Capture the cell that displays the provided text and extract its (x, y) central coordinate. 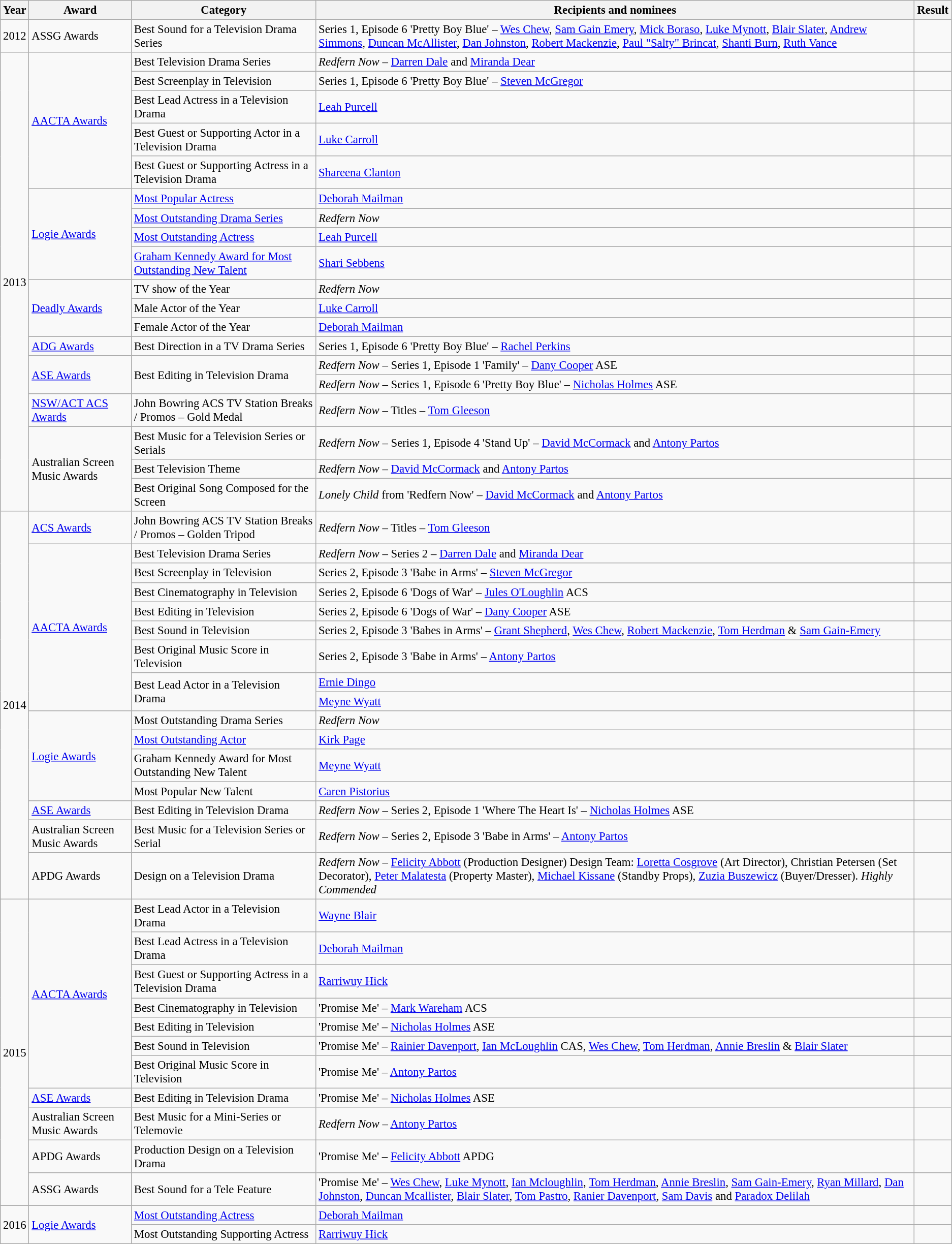
Ernie Dingo (615, 682)
Redfern Now – David McCormack and Antony Partos (615, 469)
Female Actor of the Year (224, 327)
Award (80, 10)
NSW/ACT ACS Awards (80, 411)
Design on a Television Drama (224, 876)
Category (224, 10)
Best Music for a Mini-Series or Telemovie (224, 1124)
Kirk Page (615, 739)
Production Design on a Television Drama (224, 1157)
2012 (15, 37)
Redfern Now – Darren Dale and Miranda Dear (615, 62)
Most Outstanding Actor (224, 739)
Most Popular Actress (224, 199)
Redfern Now – Series 1, Episode 6 'Pretty Boy Blue' – Nicholas Holmes ASE (615, 384)
Best Sound for a Tele Feature (224, 1189)
Lonely Child from 'Redfern Now' – David McCormack and Antony Partos (615, 495)
Deadly Awards (80, 308)
Series 2, Episode 6 'Dogs of War' – Dany Cooper ASE (615, 611)
Redfern Now – Series 2, Episode 3 'Babe in Arms' – Antony Partos (615, 836)
TV show of the Year (224, 289)
Series 1, Episode 6 'Pretty Boy Blue' – Rachel Perkins (615, 346)
Series 1, Episode 6 'Pretty Boy Blue' – Steven McGregor (615, 81)
Result (933, 10)
2013 (15, 282)
John Bowring ACS TV Station Breaks / Promos – Golden Tripod (224, 527)
'Promise Me' – Felicity Abbott APDG (615, 1157)
Series 2, Episode 3 'Babe in Arms' – Antony Partos (615, 657)
Best Music for a Television Series or Serials (224, 443)
Best Sound for a Television Drama Series (224, 37)
Best Direction in a TV Drama Series (224, 346)
2014 (15, 705)
Best Guest or Supporting Actor in a Television Drama (224, 140)
2016 (15, 1225)
Caren Pistorius (615, 792)
Series 2, Episode 3 'Babe in Arms' – Steven McGregor (615, 573)
Redfern Now – Series 1, Episode 4 'Stand Up' – David McCormack and Antony Partos (615, 443)
Best Television Theme (224, 469)
Redfern Now – Series 1, Episode 1 'Family' – Dany Cooper ASE (615, 365)
'Promise Me' – Mark Wareham ACS (615, 1008)
'Promise Me' – Antony Partos (615, 1071)
Redfern Now – Series 2 – Darren Dale and Miranda Dear (615, 554)
Shari Sebbens (615, 263)
2015 (15, 1053)
ACS Awards (80, 527)
Shareena Clanton (615, 173)
Redfern Now – Series 2, Episode 1 'Where The Heart Is' – Nicholas Holmes ASE (615, 811)
Year (15, 10)
Most Outstanding Supporting Actress (224, 1234)
Male Actor of the Year (224, 308)
'Promise Me' – Rainier Davenport, Ian McLoughlin CAS, Wes Chew, Tom Herdman, Annie Breslin & Blair Slater (615, 1046)
Recipients and nominees (615, 10)
Series 2, Episode 3 'Babes in Arms' – Grant Shepherd, Wes Chew, Robert Mackenzie, Tom Herdman & Sam Gain-Emery (615, 630)
ADG Awards (80, 346)
John Bowring ACS TV Station Breaks / Promos – Gold Medal (224, 411)
Redfern Now – Antony Partos (615, 1124)
Best Music for a Television Series or Serial (224, 836)
Series 2, Episode 6 'Dogs of War' – Jules O'Loughlin ACS (615, 592)
Best Original Song Composed for the Screen (224, 495)
Most Popular New Talent (224, 792)
Wayne Blair (615, 916)
